Provide the (X, Y) coordinate of the cell's center where the given text is located.  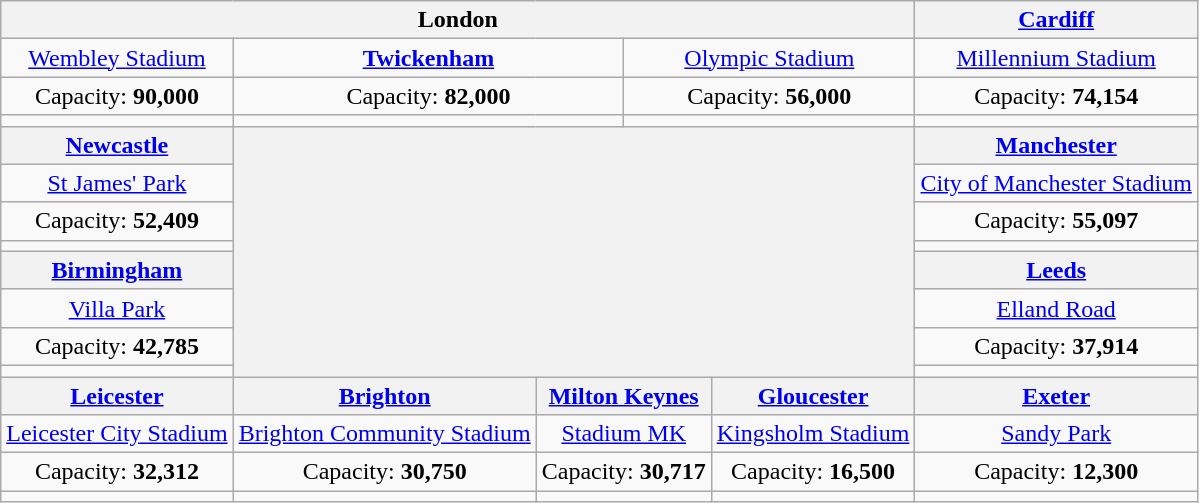
Olympic Stadium (770, 58)
Capacity: 30,750 (384, 472)
Capacity: 90,000 (117, 96)
Kingsholm Stadium (813, 434)
Capacity: 74,154 (1056, 96)
Leicester (117, 395)
London (458, 20)
Villa Park (117, 308)
Capacity: 82,000 (428, 96)
Capacity: 56,000 (770, 96)
Birmingham (117, 270)
Stadium MK (624, 434)
Capacity: 32,312 (117, 472)
Gloucester (813, 395)
Capacity: 55,097 (1056, 221)
St James' Park (117, 183)
Brighton (384, 395)
Capacity: 16,500 (813, 472)
Capacity: 30,717 (624, 472)
Brighton Community Stadium (384, 434)
Elland Road (1056, 308)
Millennium Stadium (1056, 58)
Leicester City Stadium (117, 434)
Twickenham (428, 58)
Newcastle (117, 145)
Milton Keynes (624, 395)
Sandy Park (1056, 434)
Capacity: 52,409 (117, 221)
Leeds (1056, 270)
Manchester (1056, 145)
Capacity: 42,785 (117, 346)
Cardiff (1056, 20)
Capacity: 37,914 (1056, 346)
City of Manchester Stadium (1056, 183)
Wembley Stadium (117, 58)
Capacity: 12,300 (1056, 472)
Exeter (1056, 395)
